Determine the [X, Y] coordinate at the center of the cell enclosing the given text.  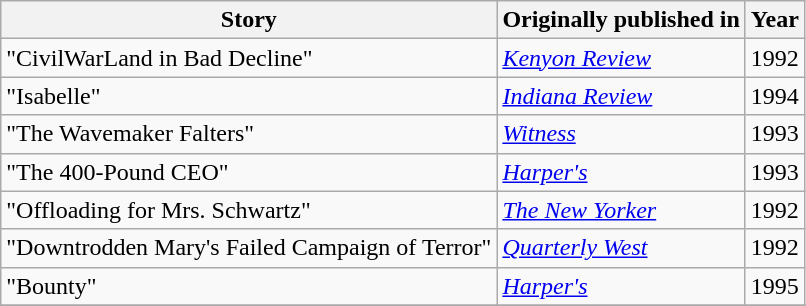
Indiana Review [621, 96]
"Bounty" [249, 286]
The New Yorker [621, 210]
"Isabelle" [249, 96]
Year [774, 20]
1995 [774, 286]
"The Wavemaker Falters" [249, 134]
"Offloading for Mrs. Schwartz" [249, 210]
Story [249, 20]
Originally published in [621, 20]
"Downtrodden Mary's Failed Campaign of Terror" [249, 248]
"The 400-Pound CEO" [249, 172]
Quarterly West [621, 248]
"CivilWarLand in Bad Decline" [249, 58]
1994 [774, 96]
Kenyon Review [621, 58]
Witness [621, 134]
